Scan for the cell matching the given text and deliver its (x, y) coordinate at center. 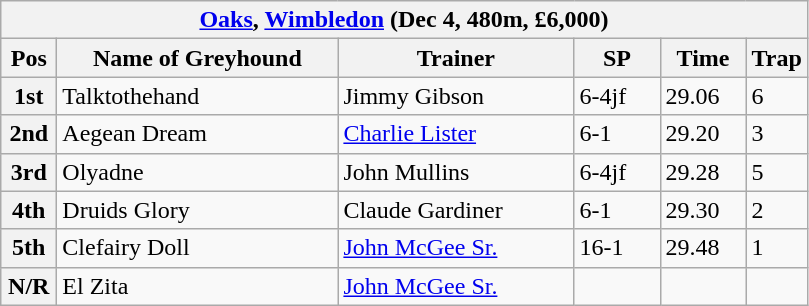
Name of Greyhound (198, 58)
3 (776, 134)
Charlie Lister (456, 134)
Aegean Dream (198, 134)
29.06 (703, 96)
N/R (29, 286)
6 (776, 96)
John Mullins (456, 172)
5 (776, 172)
1 (776, 248)
Time (703, 58)
4th (29, 210)
Talktothehand (198, 96)
16-1 (617, 248)
29.20 (703, 134)
29.30 (703, 210)
El Zita (198, 286)
2 (776, 210)
29.48 (703, 248)
Olyadne (198, 172)
Clefairy Doll (198, 248)
29.28 (703, 172)
2nd (29, 134)
5th (29, 248)
1st (29, 96)
3rd (29, 172)
Trap (776, 58)
SP (617, 58)
Oaks, Wimbledon (Dec 4, 480m, £6,000) (404, 20)
Pos (29, 58)
Jimmy Gibson (456, 96)
Claude Gardiner (456, 210)
Trainer (456, 58)
Druids Glory (198, 210)
